For the text-containing cell, return its midpoint in [x, y] coordinate format. 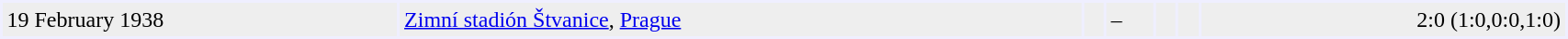
2:0 (1:0,0:0,1:0) [1382, 19]
19 February 1938 [200, 19]
– [1130, 19]
Zimní stadión Štvanice, Prague [741, 19]
